Return (x, y) of the center of cell containing provided text 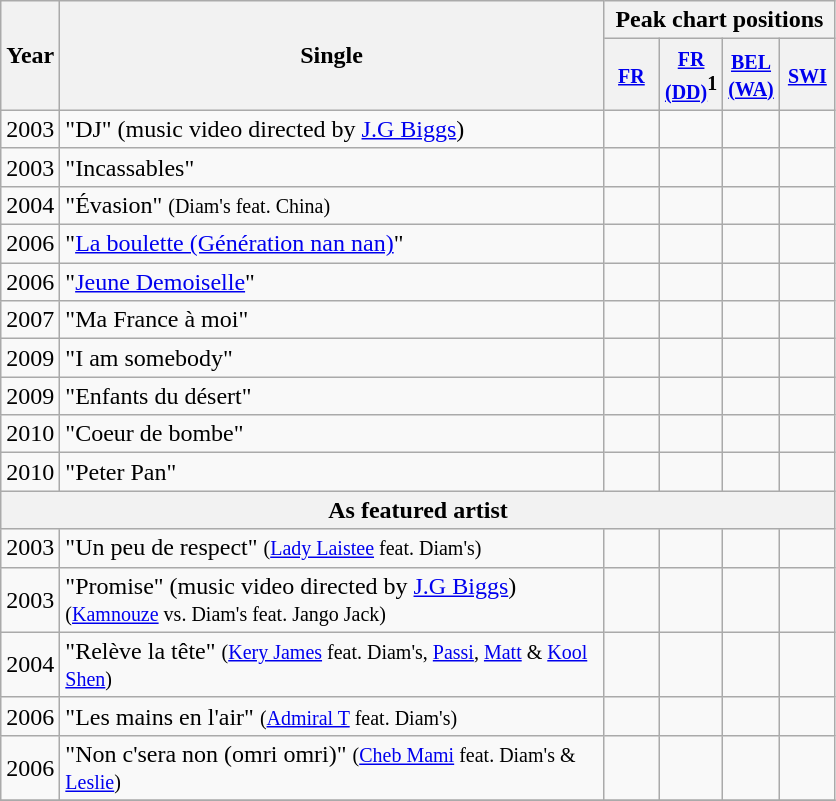
"DJ" (music video directed by J.G Biggs) (332, 129)
"Peter Pan" (332, 472)
"Incassables" (332, 167)
"Promise" (music video directed by J.G Biggs) (Kamnouze vs. Diam's feat. Jango Jack) (332, 600)
"Ma France à moi" (332, 320)
"Les mains en l'air" (Admiral T feat. Diam's) (332, 716)
"Relève la tête" (Kery James feat. Diam's, Passi, Matt & Kool Shen) (332, 664)
Year (30, 56)
"Non c'sera non (omri omri)" (Cheb Mami feat. Diam's & Leslie) (332, 768)
2007 (30, 320)
"Jeune Demoiselle" (332, 282)
"Enfants du désert" (332, 396)
"I am somebody" (332, 358)
"La boulette (Génération nan nan)" (332, 244)
As featured artist (418, 510)
Peak chart positions (719, 20)
"Un peu de respect" (Lady Laistee feat. Diam's) (332, 548)
"Coeur de bombe" (332, 434)
FR (DD)1 (690, 75)
"Évasion" (Diam's feat. China) (332, 205)
BEL (WA) (752, 75)
SWI (807, 75)
FR (631, 75)
Single (332, 56)
